From the cell containing the given text, extract its center point as [X, Y] coordinate. 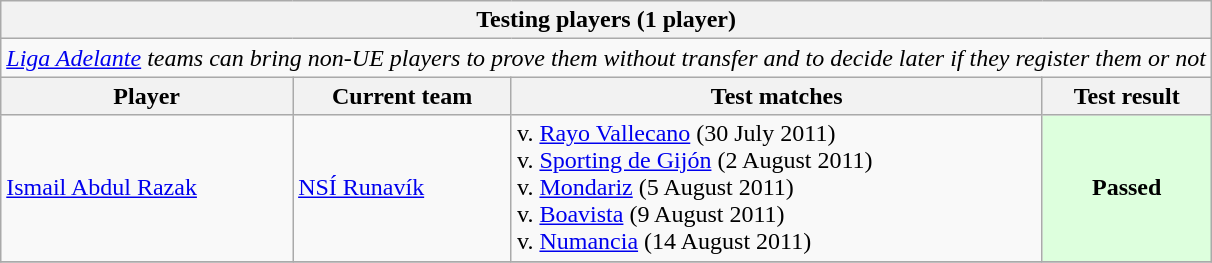
Liga Adelante teams can bring non-UE players to prove them without transfer and to decide later if they register them or not [606, 58]
Test matches [776, 96]
Passed [1126, 188]
Player [147, 96]
Ismail Abdul Razak [147, 188]
Current team [402, 96]
Test result [1126, 96]
Testing players (1 player) [606, 20]
NSÍ Runavík [402, 188]
